Return (x, y) of the center of cell containing provided text 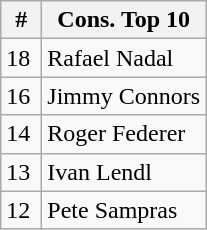
Rafael Nadal (124, 58)
Pete Sampras (124, 210)
16 (22, 96)
Jimmy Connors (124, 96)
Cons. Top 10 (124, 20)
14 (22, 134)
13 (22, 172)
Roger Federer (124, 134)
# (22, 20)
18 (22, 58)
12 (22, 210)
Ivan Lendl (124, 172)
